Find where the given text appears and provide that cell's center as [X, Y] coordinate. 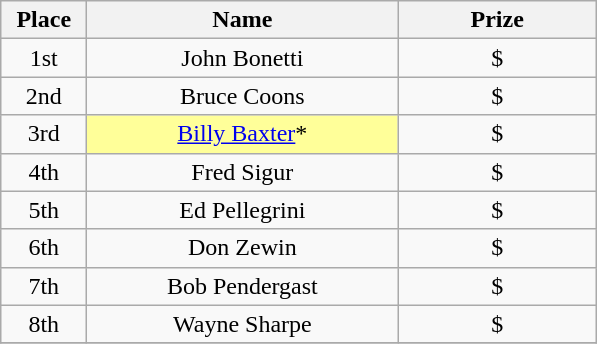
Wayne Sharpe [242, 324]
Bruce Coons [242, 96]
1st [44, 58]
Name [242, 20]
Prize [498, 20]
Place [44, 20]
Bob Pendergast [242, 286]
4th [44, 172]
5th [44, 210]
John Bonetti [242, 58]
2nd [44, 96]
Ed Pellegrini [242, 210]
3rd [44, 134]
Don Zewin [242, 248]
Billy Baxter* [242, 134]
6th [44, 248]
8th [44, 324]
7th [44, 286]
Fred Sigur [242, 172]
